Search for the cell housing the specified text and yield its (X, Y) center coordinate. 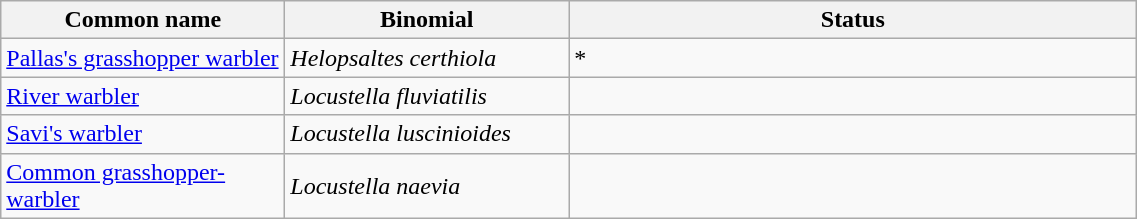
Common grasshopper-warbler (143, 186)
Locustella luscinioides (427, 134)
Savi's warbler (143, 134)
Locustella naevia (427, 186)
Pallas's grasshopper warbler (143, 58)
Common name (143, 20)
Status (853, 20)
* (853, 58)
Helopsaltes certhiola (427, 58)
Locustella fluviatilis (427, 96)
Binomial (427, 20)
River warbler (143, 96)
